Find where the given text appears and provide that cell's center as [X, Y] coordinate. 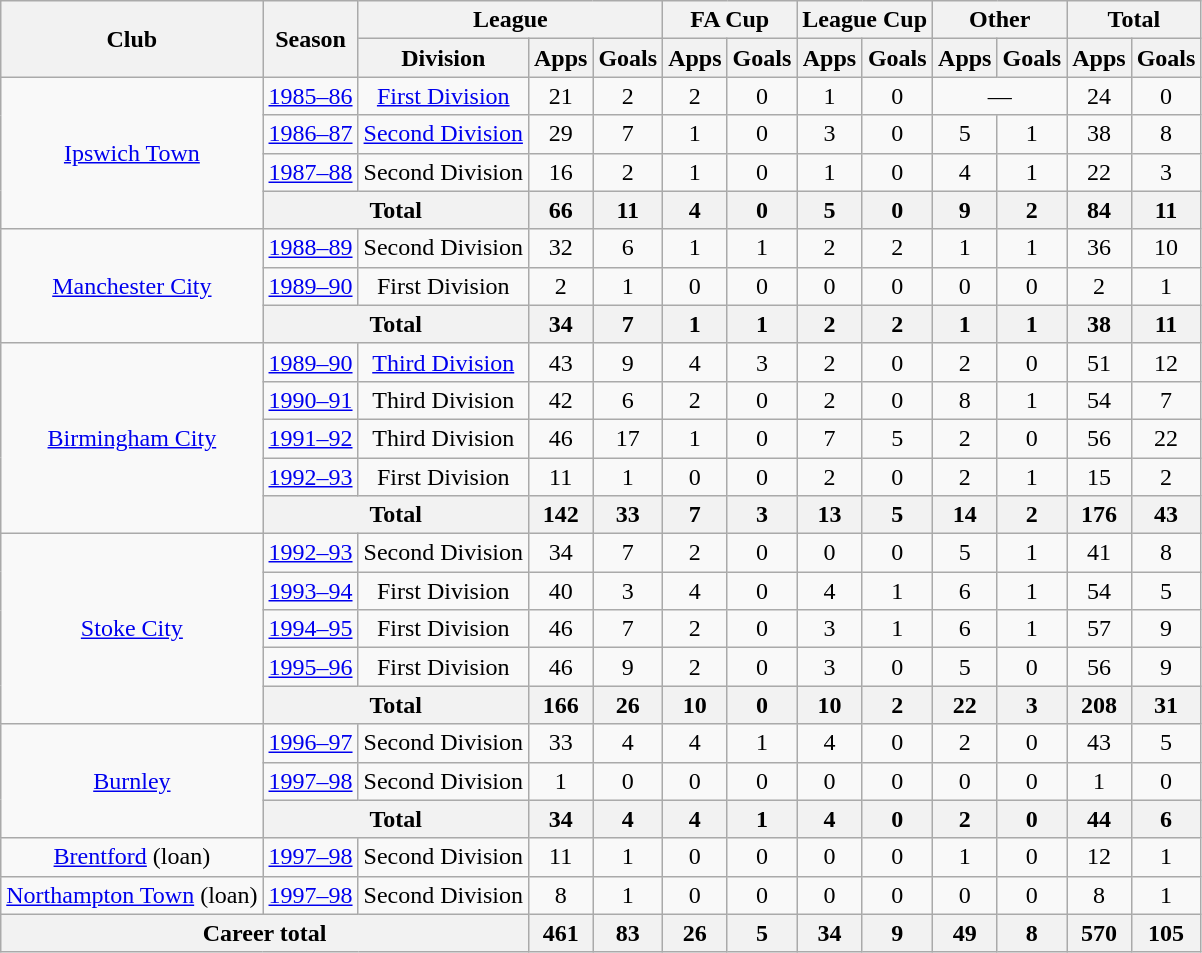
51 [1099, 362]
31 [1166, 705]
Northampton Town (loan) [132, 895]
— [1000, 96]
Career total [265, 933]
40 [560, 591]
166 [560, 705]
Other [1000, 20]
Burnley [132, 781]
44 [1099, 819]
Club [132, 39]
142 [560, 515]
570 [1099, 933]
1994–95 [310, 629]
FA Cup [730, 20]
66 [560, 210]
14 [965, 515]
16 [560, 172]
Season [310, 39]
208 [1099, 705]
84 [1099, 210]
1996–97 [310, 743]
Ipswich Town [132, 153]
Division [443, 58]
36 [1099, 248]
29 [560, 134]
1990–91 [310, 400]
461 [560, 933]
42 [560, 400]
41 [1099, 553]
Manchester City [132, 286]
83 [628, 933]
17 [628, 438]
49 [965, 933]
1993–94 [310, 591]
32 [560, 248]
League [510, 20]
1995–96 [310, 667]
1986–87 [310, 134]
Stoke City [132, 629]
Birmingham City [132, 438]
1987–88 [310, 172]
105 [1166, 933]
League Cup [865, 20]
1985–86 [310, 96]
1991–92 [310, 438]
13 [830, 515]
1988–89 [310, 248]
57 [1099, 629]
24 [1099, 96]
21 [560, 96]
176 [1099, 515]
15 [1099, 477]
Brentford (loan) [132, 857]
